Provide the (X, Y) coordinate of the cell's center where the given text is located.  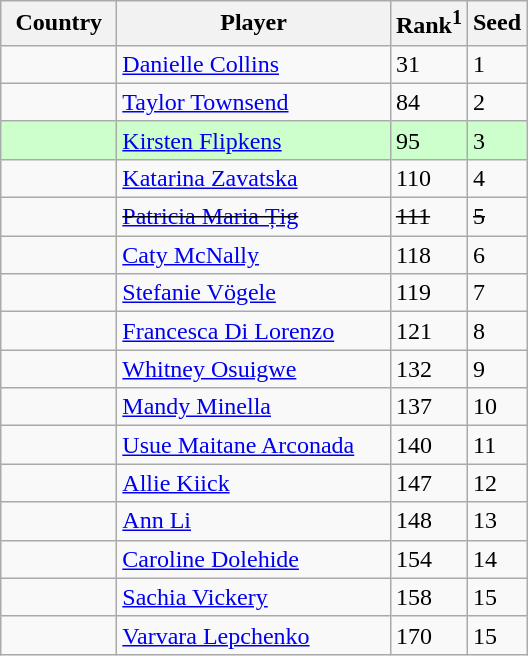
140 (428, 445)
Ann Li (254, 521)
84 (428, 102)
Rank1 (428, 24)
12 (496, 483)
Whitney Osuigwe (254, 369)
1 (496, 64)
170 (428, 635)
6 (496, 255)
154 (428, 559)
95 (428, 140)
148 (428, 521)
110 (428, 178)
Kirsten Flipkens (254, 140)
Varvara Lepchenko (254, 635)
3 (496, 140)
Sachia Vickery (254, 597)
11 (496, 445)
Usue Maitane Arconada (254, 445)
Caty McNally (254, 255)
14 (496, 559)
4 (496, 178)
2 (496, 102)
132 (428, 369)
9 (496, 369)
Danielle Collins (254, 64)
13 (496, 521)
8 (496, 331)
5 (496, 217)
Taylor Townsend (254, 102)
Katarina Zavatska (254, 178)
Country (59, 24)
Player (254, 24)
10 (496, 407)
31 (428, 64)
Stefanie Vögele (254, 293)
118 (428, 255)
111 (428, 217)
7 (496, 293)
158 (428, 597)
Patricia Maria Țig (254, 217)
Francesca Di Lorenzo (254, 331)
147 (428, 483)
Allie Kiick (254, 483)
Seed (496, 24)
Caroline Dolehide (254, 559)
121 (428, 331)
137 (428, 407)
Mandy Minella (254, 407)
119 (428, 293)
